Extract the (x, y) coordinate from the center of the cell holding the provided text.  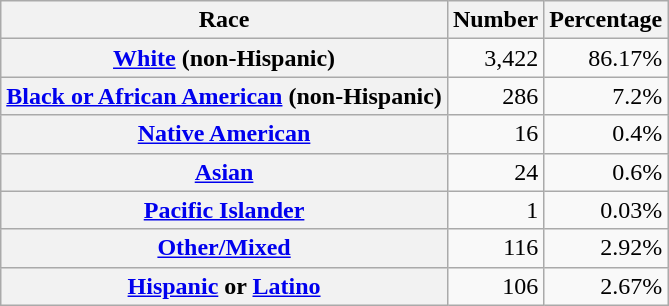
86.17% (606, 58)
Asian (224, 172)
116 (495, 248)
1 (495, 210)
0.03% (606, 210)
Race (224, 20)
2.92% (606, 248)
3,422 (495, 58)
286 (495, 96)
16 (495, 134)
106 (495, 286)
2.67% (606, 286)
Native American (224, 134)
Pacific Islander (224, 210)
Hispanic or Latino (224, 286)
Percentage (606, 20)
24 (495, 172)
Number (495, 20)
0.4% (606, 134)
Black or African American (non-Hispanic) (224, 96)
White (non-Hispanic) (224, 58)
7.2% (606, 96)
0.6% (606, 172)
Other/Mixed (224, 248)
